Locate the cell with the specified text and output its (X, Y) center coordinate. 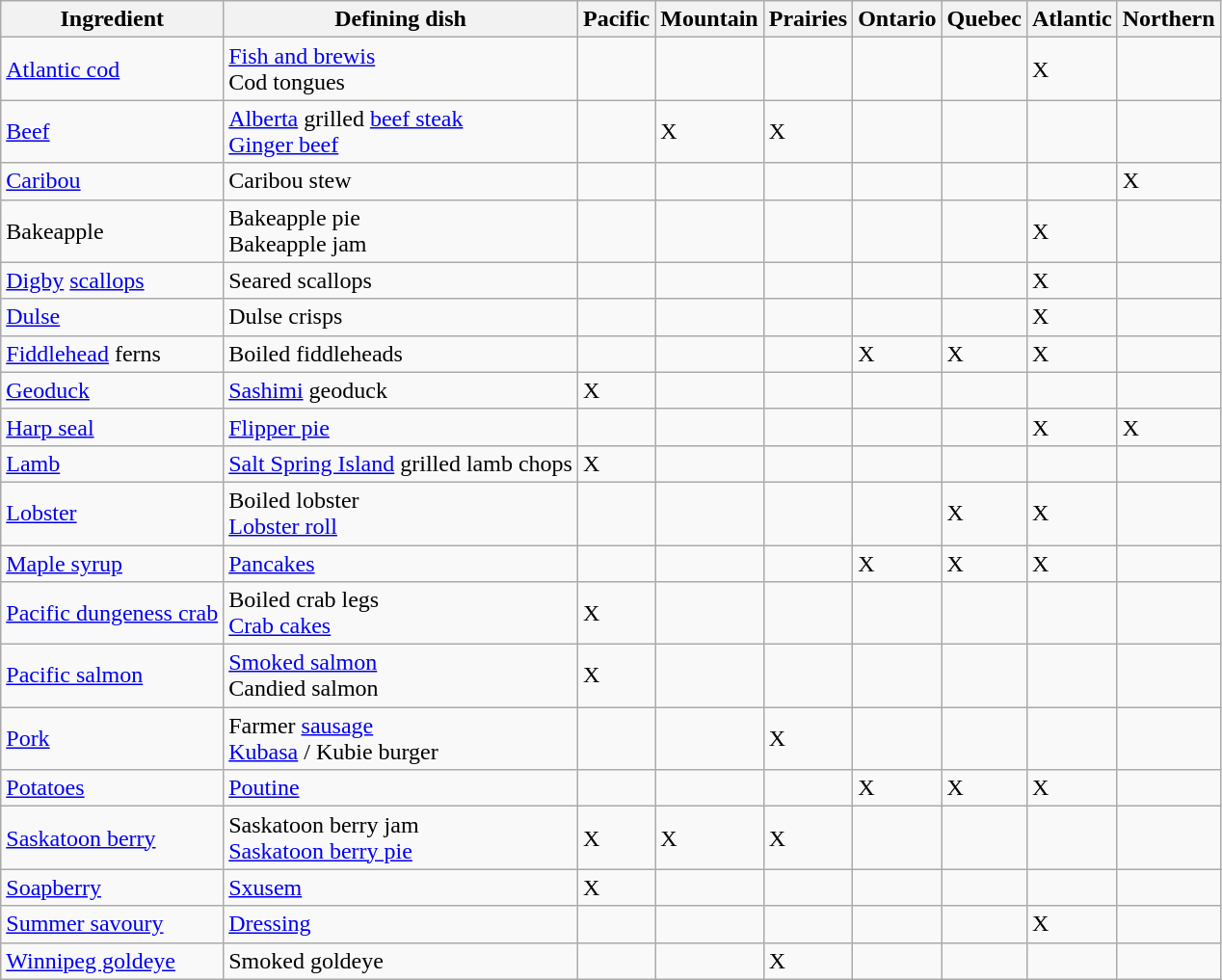
Atlantic cod (112, 69)
Maple syrup (112, 564)
Pacific salmon (112, 676)
Winnipeg goldeye (112, 961)
Boiled lobsterLobster roll (401, 513)
Summer savoury (112, 924)
Pacific (616, 19)
Geoduck (112, 390)
Dressing (401, 924)
Ontario (897, 19)
Potatoes (112, 788)
Boiled crab legsCrab cakes (401, 613)
Bakeapple pieBakeapple jam (401, 231)
Alberta grilled beef steakGinger beef (401, 131)
Smoked goldeye (401, 961)
Lobster (112, 513)
Pacific dungeness crab (112, 613)
Poutine (401, 788)
Smoked salmonCandied salmon (401, 676)
Flipper pie (401, 427)
Saskatoon berry jamSaskatoon berry pie (401, 838)
Sxusem (401, 887)
Caribou stew (401, 181)
Pancakes (401, 564)
Northern (1168, 19)
Soapberry (112, 887)
Defining dish (401, 19)
Boiled fiddleheads (401, 354)
Mountain (709, 19)
Sashimi geoduck (401, 390)
Dulse crisps (401, 317)
Fiddlehead ferns (112, 354)
Seared scallops (401, 280)
Caribou (112, 181)
Fish and brewisCod tongues (401, 69)
Dulse (112, 317)
Prairies (808, 19)
Atlantic (1072, 19)
Bakeapple (112, 231)
Lamb (112, 464)
Harp seal (112, 427)
Beef (112, 131)
Saskatoon berry (112, 838)
Ingredient (112, 19)
Pork (112, 738)
Quebec (984, 19)
Farmer sausageKubasa / Kubie burger (401, 738)
Digby scallops (112, 280)
Salt Spring Island grilled lamb chops (401, 464)
